Provide the (x, y) coordinate of the cell's center where the given text is located.  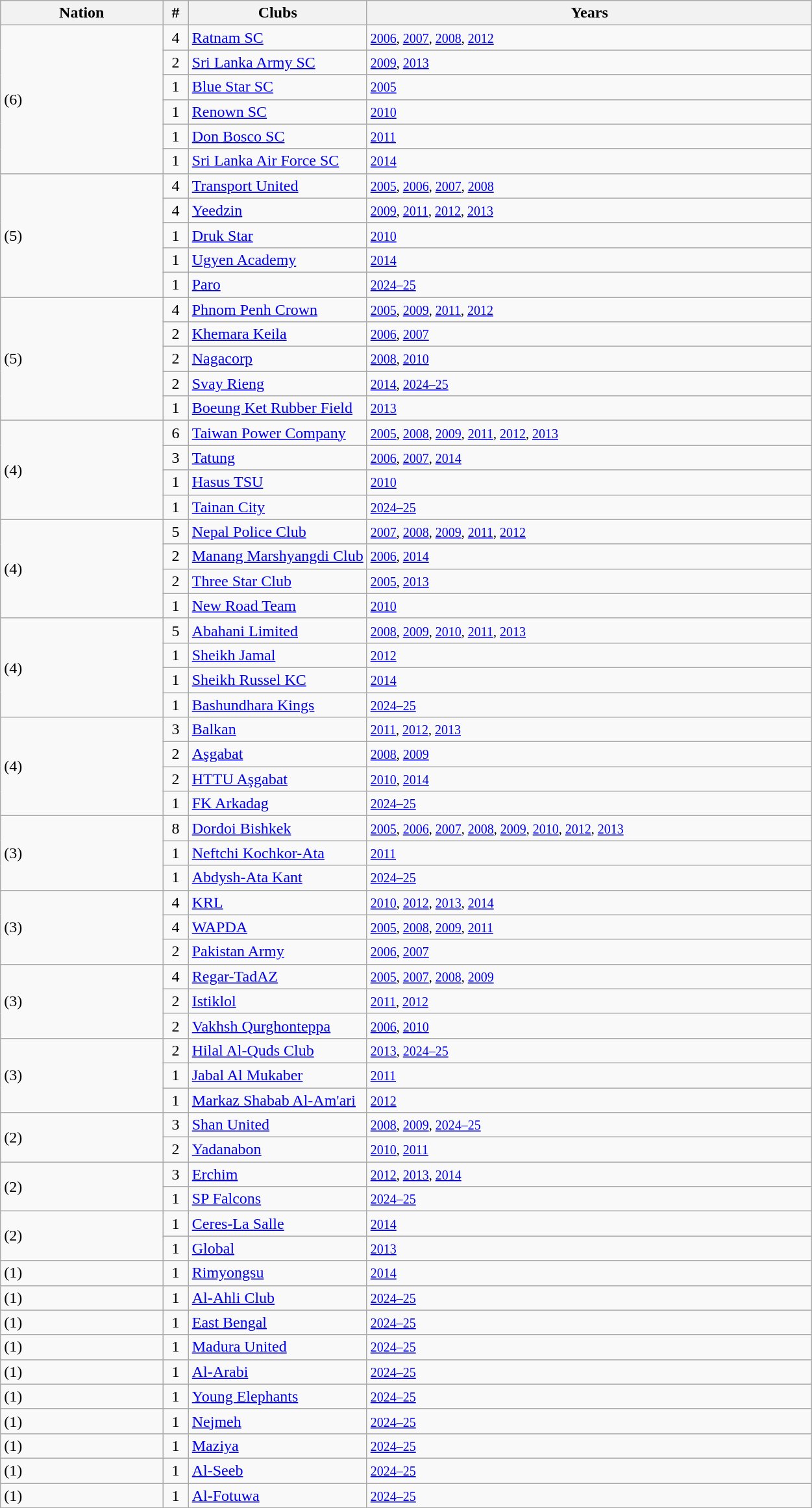
FK Arkadag (278, 804)
Tainan City (278, 507)
Tatung (278, 458)
Abahani Limited (278, 630)
Ratnam SC (278, 38)
2010, 2011 (589, 1150)
Renown SC (278, 112)
Druk Star (278, 235)
WAPDA (278, 927)
Yadanabon (278, 1150)
2005, 2008, 2009, 2011 (589, 927)
2011, 2012 (589, 1001)
New Road Team (278, 606)
KRL (278, 902)
Regar-TadAZ (278, 976)
Hasus TSU (278, 482)
2008, 2009, 2010, 2011, 2013 (589, 630)
Sri Lanka Army SC (278, 62)
Nation (82, 13)
2011, 2012, 2013 (589, 730)
2009, 2013 (589, 62)
Erchim (278, 1174)
Neftchi Kochkor-Ata (278, 853)
Global (278, 1248)
Svay Rieng (278, 384)
2008, 2010 (589, 359)
Yeedzin (278, 210)
Al-Fotuwa (278, 1495)
2006, 2010 (589, 1026)
HTTU Aşgabat (278, 779)
Sri Lanka Air Force SC (278, 161)
SP Falcons (278, 1199)
Manang Marshyangdi Club (278, 556)
2006, 2014 (589, 556)
2005, 2006, 2007, 2008 (589, 186)
2005 (589, 87)
Boeung Ket Rubber Field (278, 408)
2013, 2024–25 (589, 1050)
2012, 2013, 2014 (589, 1174)
Sheikh Russel KC (278, 680)
Rimyongsu (278, 1273)
Phnom Penh Crown (278, 310)
Jabal Al Mukaber (278, 1075)
2005, 2007, 2008, 2009 (589, 976)
Bashundhara Kings (278, 704)
Hilal Al-Quds Club (278, 1050)
Madura United (278, 1347)
Al-Seeb (278, 1470)
Balkan (278, 730)
Istiklol (278, 1001)
(6) (82, 99)
Shan United (278, 1125)
2006, 2007, 2008, 2012 (589, 38)
Clubs (278, 13)
Ugyen Academy (278, 260)
Aşgabat (278, 754)
Khemara Keila (278, 334)
2006, 2007, 2014 (589, 458)
Nagacorp (278, 359)
2007, 2008, 2009, 2011, 2012 (589, 532)
Transport United (278, 186)
Nejmeh (278, 1421)
Abdysh-Ata Kant (278, 878)
Young Elephants (278, 1396)
Three Star Club (278, 581)
Pakistan Army (278, 952)
Paro (278, 284)
Taiwan Power Company (278, 433)
2008, 2009 (589, 754)
Al-Ahli Club (278, 1298)
Markaz Shabab Al-Am'ari (278, 1100)
2005, 2013 (589, 581)
2005, 2006, 2007, 2008, 2009, 2010, 2012, 2013 (589, 828)
2009, 2011, 2012, 2013 (589, 210)
Al-Arabi (278, 1372)
Sheikh Jamal (278, 655)
Dordoi Bishkek (278, 828)
Vakhsh Qurghonteppa (278, 1026)
Maziya (278, 1446)
2005, 2008, 2009, 2011, 2012, 2013 (589, 433)
# (175, 13)
Ceres-La Salle (278, 1224)
8 (175, 828)
Nepal Police Club (278, 532)
2014, 2024–25 (589, 384)
East Bengal (278, 1322)
2008, 2009, 2024–25 (589, 1125)
2010, 2012, 2013, 2014 (589, 902)
2010, 2014 (589, 779)
Don Bosco SC (278, 136)
2005, 2009, 2011, 2012 (589, 310)
6 (175, 433)
Blue Star SC (278, 87)
Years (589, 13)
